Search for the cell housing the specified text and yield its (x, y) center coordinate. 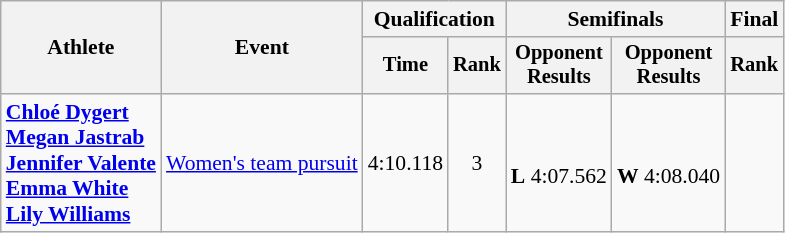
Final (754, 19)
W 4:08.040 (668, 163)
3 (477, 163)
4:10.118 (406, 163)
Event (262, 48)
Athlete (81, 48)
Time (406, 66)
Chloé DygertMegan JastrabJennifer ValenteEmma WhiteLily Williams (81, 163)
Semifinals (616, 19)
L 4:07.562 (559, 163)
Women's team pursuit (262, 163)
Qualification (434, 19)
